Search for the cell housing the specified text and yield its [x, y] center coordinate. 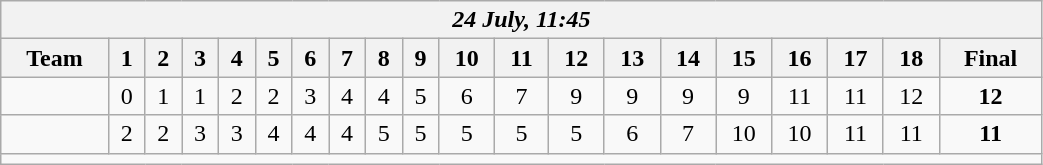
15 [744, 58]
Final [990, 58]
17 [856, 58]
Team [55, 58]
24 July, 11:45 [522, 20]
14 [688, 58]
0 [126, 96]
13 [632, 58]
16 [800, 58]
18 [911, 58]
8 [384, 58]
